Capture the cell that displays the provided text and extract its [X, Y] central coordinate. 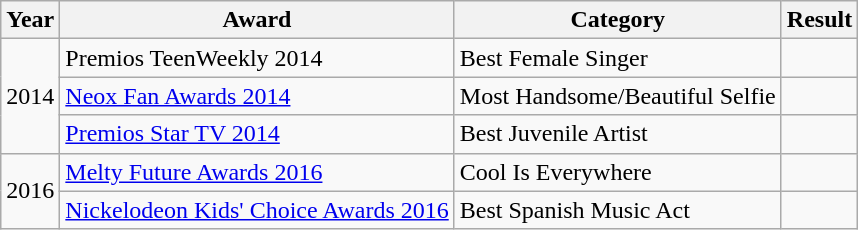
Premios Star TV 2014 [257, 134]
Category [618, 20]
Award [257, 20]
Best Female Singer [618, 58]
Result [819, 20]
Best Spanish Music Act [618, 210]
Neox Fan Awards 2014 [257, 96]
Melty Future Awards 2016 [257, 172]
2014 [30, 96]
Year [30, 20]
Most Handsome/Beautiful Selfie [618, 96]
Best Juvenile Artist [618, 134]
Cool Is Everywhere [618, 172]
2016 [30, 191]
Premios TeenWeekly 2014 [257, 58]
Nickelodeon Kids' Choice Awards 2016 [257, 210]
